Pinpoint the cell where the given text exists, returning its (X, Y) midpoint coordinate. 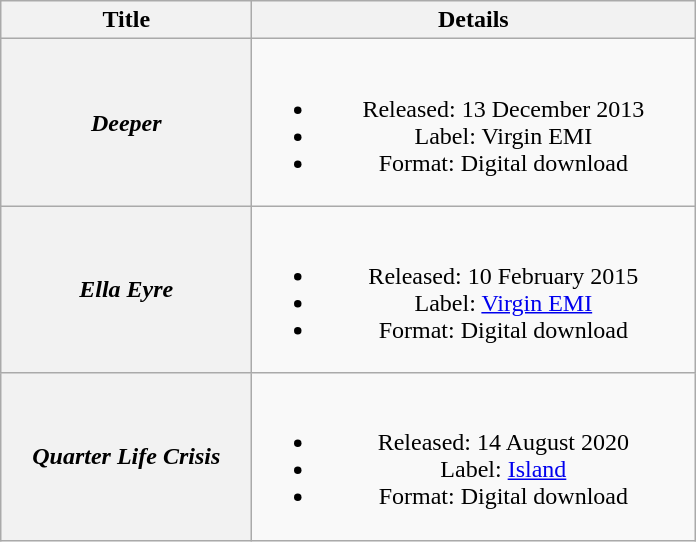
Quarter Life Crisis (126, 456)
Released: 14 August 2020Label: IslandFormat: Digital download (474, 456)
Title (126, 20)
Released: 10 February 2015Label: Virgin EMI Format: Digital download (474, 290)
Released: 13 December 2013Label: Virgin EMIFormat: Digital download (474, 122)
Details (474, 20)
Deeper (126, 122)
Ella Eyre (126, 290)
